Locate the cell with the specified text and output its [x, y] center coordinate. 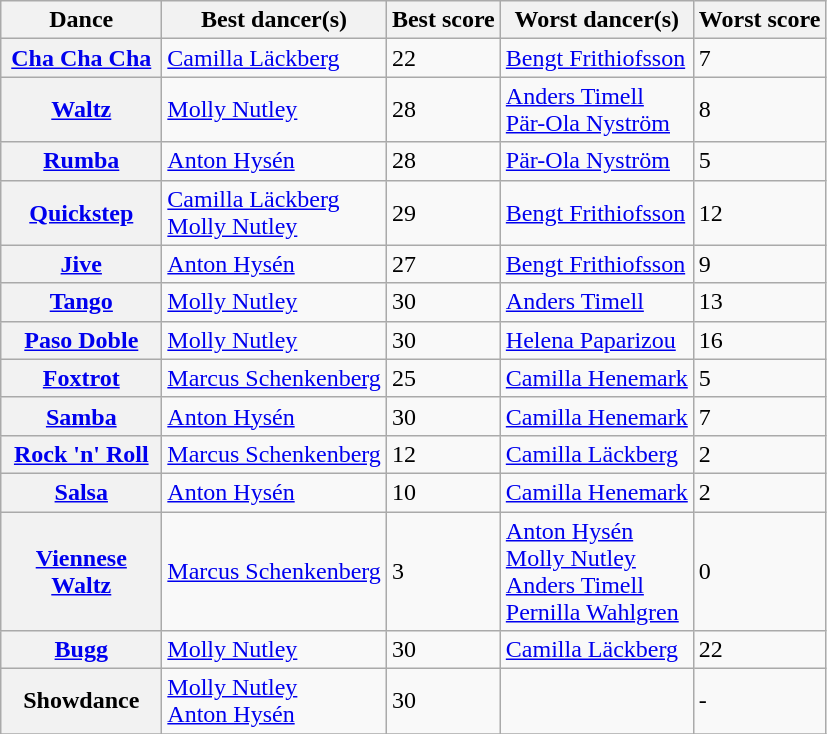
10 [443, 492]
Camilla Läckberg Molly Nutley [274, 212]
Samba [82, 416]
Viennese Waltz [82, 572]
8 [760, 110]
Worst dancer(s) [596, 20]
Anders Timell Pär-Ola Nyström [596, 110]
- [760, 702]
Pär-Ola Nyström [596, 161]
Rock 'n' Roll [82, 454]
0 [760, 572]
Anders Timell [596, 302]
Tango [82, 302]
Showdance [82, 702]
Cha Cha Cha [82, 58]
Waltz [82, 110]
Quickstep [82, 212]
29 [443, 212]
Foxtrot [82, 378]
Anton Hysén Molly Nutley Anders Timell Pernilla Wahlgren [596, 572]
Bugg [82, 650]
3 [443, 572]
9 [760, 264]
Helena Paparizou [596, 340]
Paso Doble [82, 340]
25 [443, 378]
Worst score [760, 20]
13 [760, 302]
Molly Nutley Anton Hysén [274, 702]
Salsa [82, 492]
Dance [82, 20]
16 [760, 340]
Jive [82, 264]
27 [443, 264]
Rumba [82, 161]
Best score [443, 20]
Best dancer(s) [274, 20]
